Pinpoint the cell where the given text exists, returning its (x, y) midpoint coordinate. 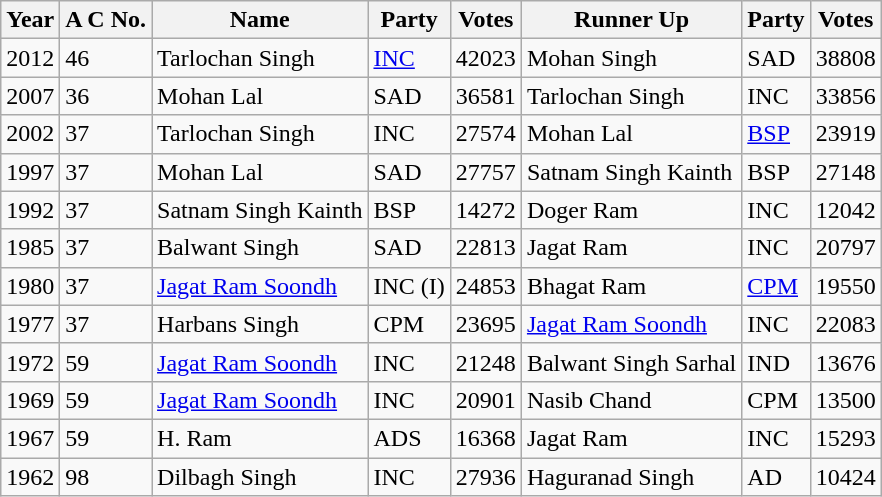
1985 (30, 248)
ADS (409, 438)
42023 (486, 58)
2007 (30, 96)
1969 (30, 400)
Year (30, 20)
1992 (30, 210)
16368 (486, 438)
A C No. (106, 20)
1972 (30, 362)
22813 (486, 248)
10424 (846, 477)
INC (I) (409, 286)
Balwant Singh (260, 248)
27936 (486, 477)
36581 (486, 96)
1997 (30, 172)
21248 (486, 362)
Nasib Chand (631, 400)
23919 (846, 134)
46 (106, 58)
1977 (30, 324)
20797 (846, 248)
Mohan Singh (631, 58)
24853 (486, 286)
Haguranad Singh (631, 477)
15293 (846, 438)
14272 (486, 210)
Runner Up (631, 20)
Balwant Singh Sarhal (631, 362)
36 (106, 96)
23695 (486, 324)
AD (776, 477)
H. Ram (260, 438)
1980 (30, 286)
27757 (486, 172)
27574 (486, 134)
Harbans Singh (260, 324)
27148 (846, 172)
13676 (846, 362)
38808 (846, 58)
2002 (30, 134)
Dilbagh Singh (260, 477)
2012 (30, 58)
Bhagat Ram (631, 286)
19550 (846, 286)
98 (106, 477)
22083 (846, 324)
IND (776, 362)
20901 (486, 400)
12042 (846, 210)
33856 (846, 96)
Doger Ram (631, 210)
1962 (30, 477)
13500 (846, 400)
Name (260, 20)
1967 (30, 438)
